Provide the (x, y) coordinate of the cell's center where the given text is located.  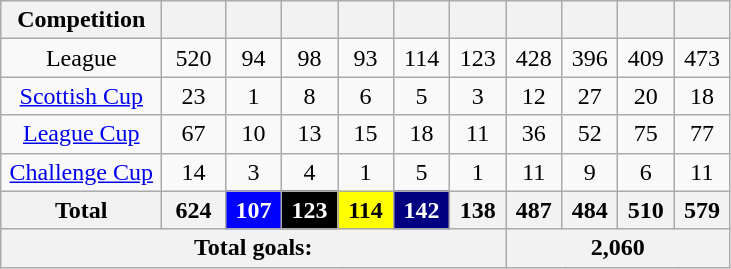
9 (590, 172)
League Cup (82, 134)
98 (309, 58)
27 (590, 96)
36 (534, 134)
67 (194, 134)
Total goals: (254, 248)
20 (646, 96)
409 (646, 58)
2,060 (618, 248)
8 (309, 96)
142 (422, 210)
13 (309, 134)
15 (366, 134)
Challenge Cup (82, 172)
428 (534, 58)
510 (646, 210)
473 (702, 58)
23 (194, 96)
93 (366, 58)
14 (194, 172)
4 (309, 172)
Scottish Cup (82, 96)
107 (253, 210)
484 (590, 210)
League (82, 58)
10 (253, 134)
396 (590, 58)
487 (534, 210)
Competition (82, 20)
520 (194, 58)
12 (534, 96)
624 (194, 210)
75 (646, 134)
77 (702, 134)
94 (253, 58)
Total (82, 210)
579 (702, 210)
138 (478, 210)
52 (590, 134)
